Pinpoint the cell where the given text exists, returning its (x, y) midpoint coordinate. 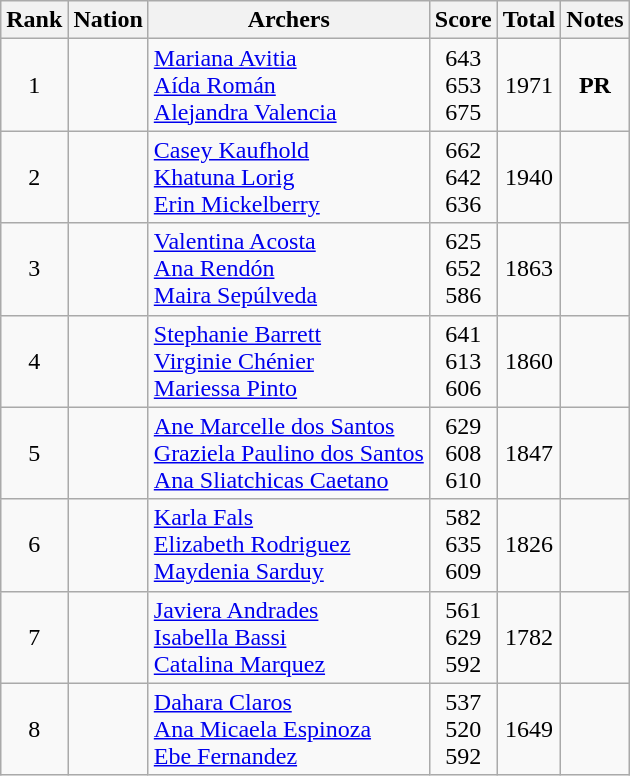
Rank (34, 20)
4 (34, 361)
1863 (529, 269)
Valentina AcostaAna RendónMaira Sepúlveda (288, 269)
1847 (529, 453)
PR (595, 85)
1782 (529, 637)
Archers (288, 20)
Score (463, 20)
Dahara ClarosAna Micaela EspinozaEbe Fernandez (288, 729)
1649 (529, 729)
Nation (108, 20)
Notes (595, 20)
Javiera AndradesIsabella BassiCatalina Marquez (288, 637)
641613606 (463, 361)
1860 (529, 361)
643 653675 (463, 85)
5 (34, 453)
6 (34, 545)
Casey KaufholdKhatuna Lorig Erin Mickelberry (288, 177)
Karla FalsElizabeth RodriguezMaydenia Sarduy (288, 545)
1 (34, 85)
1940 (529, 177)
537 520592 (463, 729)
1971 (529, 85)
Ane Marcelle dos SantosGraziela Paulino dos SantosAna Sliatchicas Caetano (288, 453)
3 (34, 269)
629 608610 (463, 453)
582 635609 (463, 545)
561629592 (463, 637)
Stephanie BarrettVirginie ChénierMariessa Pinto (288, 361)
8 (34, 729)
662 642636 (463, 177)
625652586 (463, 269)
Total (529, 20)
Mariana AvitiaAída RománAlejandra Valencia (288, 85)
7 (34, 637)
1826 (529, 545)
2 (34, 177)
